Determine the (x, y) coordinate at the center of the cell enclosing the given text.  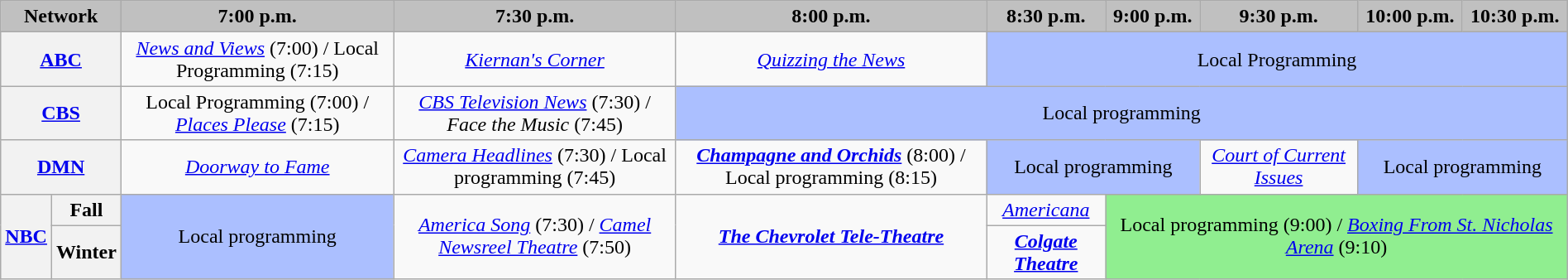
Quizzing the News (831, 60)
Americana (1046, 210)
America Song (7:30) / Camel Newsreel Theatre (7:50) (534, 237)
The Chevrolet Tele-Theatre (831, 237)
10:30 p.m. (1515, 17)
DMN (61, 167)
Kiernan's Corner (534, 60)
News and Views (7:00) / Local Programming (7:15) (257, 60)
9:30 p.m. (1279, 17)
CBS Television News (7:30) / Face the Music (7:45) (534, 113)
Court of Current Issues (1279, 167)
Local Programming (1277, 60)
Fall (86, 210)
10:00 p.m. (1409, 17)
NBC (26, 237)
7:00 p.m. (257, 17)
Camera Headlines (7:30) / Local programming (7:45) (534, 167)
9:00 p.m. (1153, 17)
Network (61, 17)
ABC (61, 60)
CBS (61, 113)
Local programming (9:00) / Boxing From St. Nicholas Arena (9:10) (1336, 237)
Doorway to Fame (257, 167)
8:00 p.m. (831, 17)
8:30 p.m. (1046, 17)
7:30 p.m. (534, 17)
Champagne and Orchids (8:00) / Local programming (8:15) (831, 167)
Local Programming (7:00) / Places Please (7:15) (257, 113)
Colgate Theatre (1046, 252)
Winter (86, 252)
